Capture the cell that displays the provided text and extract its [X, Y] central coordinate. 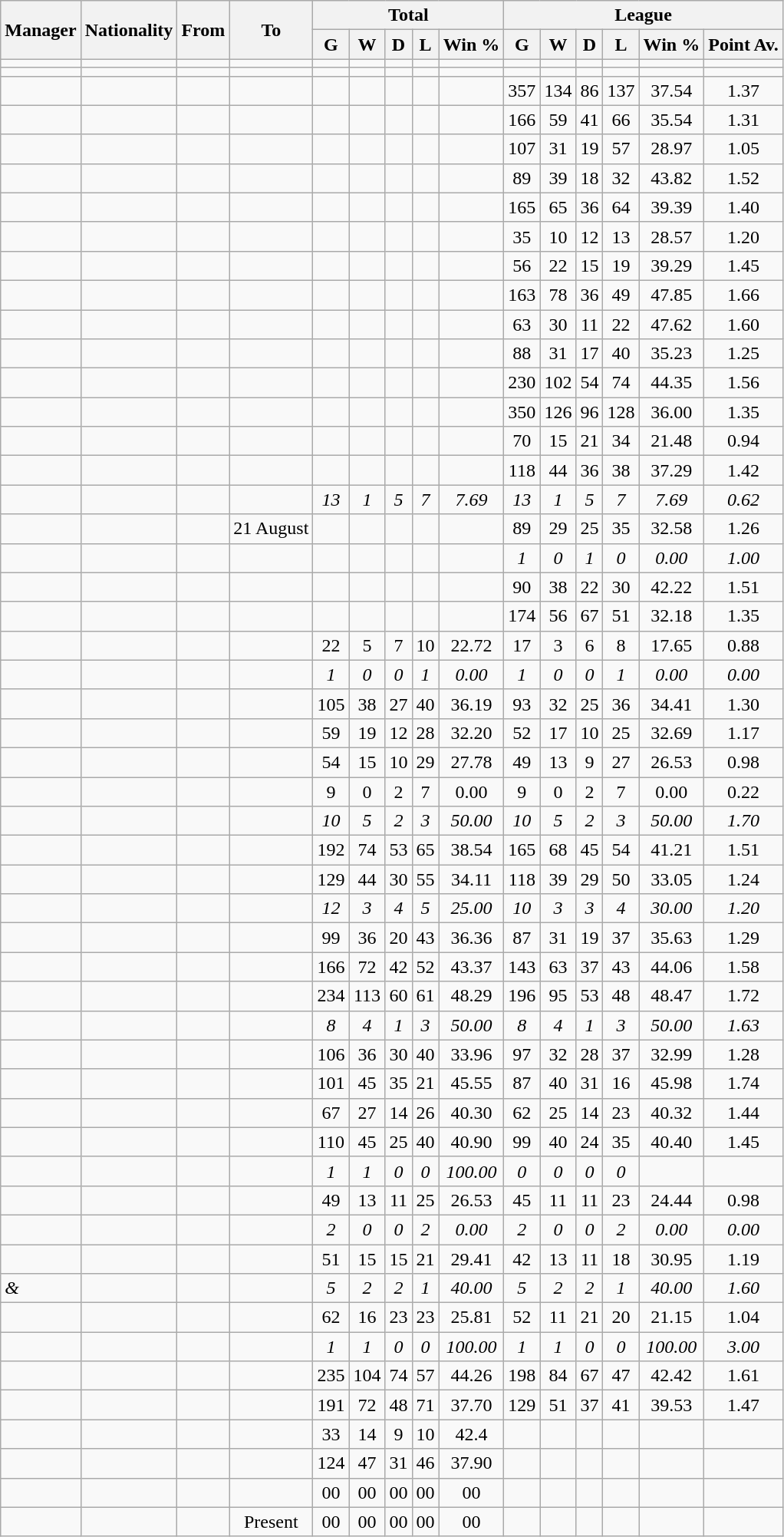
29.41 [471, 1259]
44.26 [471, 1376]
126 [558, 412]
230 [522, 383]
34.41 [672, 704]
Total [408, 15]
1.58 [744, 967]
40.90 [471, 1142]
25.00 [471, 909]
38.54 [471, 850]
143 [522, 967]
1.42 [744, 470]
95 [558, 996]
163 [522, 295]
68 [558, 850]
24 [589, 1142]
34 [621, 441]
25.81 [471, 1318]
36.19 [471, 704]
84 [558, 1376]
192 [331, 850]
33.96 [471, 1054]
134 [558, 91]
34.11 [471, 879]
27.78 [471, 762]
45.55 [471, 1083]
90 [522, 587]
1.47 [744, 1405]
1.52 [744, 178]
To [272, 30]
1.66 [744, 295]
234 [331, 996]
1.31 [744, 120]
66 [621, 120]
44.06 [672, 967]
36.00 [672, 412]
21.48 [672, 441]
48.47 [672, 996]
& [41, 1288]
48.29 [471, 996]
6 [589, 645]
0.88 [744, 645]
1.61 [744, 1376]
191 [331, 1405]
From [203, 30]
3.00 [744, 1347]
37.90 [471, 1463]
1.04 [744, 1318]
93 [522, 704]
21 August [272, 529]
35.54 [672, 120]
30.00 [672, 909]
32.58 [672, 529]
28.97 [672, 149]
37.29 [672, 470]
198 [522, 1376]
26 [425, 1113]
28.57 [672, 236]
Nationality [129, 30]
21.15 [672, 1318]
39.53 [672, 1405]
1.00 [744, 558]
41.21 [672, 850]
96 [589, 412]
0.22 [744, 791]
24.44 [672, 1200]
36.36 [471, 938]
1.40 [744, 207]
174 [522, 616]
1.24 [744, 879]
107 [522, 149]
55 [425, 879]
43.37 [471, 967]
22.72 [471, 645]
78 [558, 295]
32.18 [672, 616]
33 [331, 1434]
350 [522, 412]
124 [331, 1463]
42.22 [672, 587]
1.44 [744, 1113]
42.4 [471, 1434]
0.94 [744, 441]
1.37 [744, 91]
1.19 [744, 1259]
42.42 [672, 1376]
71 [425, 1405]
39.29 [672, 266]
32.20 [471, 733]
Manager [41, 30]
39.39 [672, 207]
1.74 [744, 1083]
61 [425, 996]
45.98 [672, 1083]
43.82 [672, 178]
32.99 [672, 1054]
1.17 [744, 733]
17.65 [672, 645]
40.40 [672, 1142]
1.25 [744, 354]
1.29 [744, 938]
47.85 [672, 295]
110 [331, 1142]
40.32 [672, 1113]
37.54 [672, 91]
32.69 [672, 733]
1.05 [744, 149]
1.28 [744, 1054]
102 [558, 383]
44.35 [672, 383]
37.70 [471, 1405]
50 [621, 879]
47.62 [672, 325]
League [644, 15]
70 [522, 441]
235 [331, 1376]
1.56 [744, 383]
1.63 [744, 1025]
30.95 [672, 1259]
97 [522, 1054]
88 [522, 354]
105 [331, 704]
64 [621, 207]
113 [367, 996]
101 [331, 1083]
35.23 [672, 354]
Present [272, 1522]
86 [589, 91]
60 [399, 996]
1.72 [744, 996]
137 [621, 91]
128 [621, 412]
106 [331, 1054]
1.26 [744, 529]
33.05 [672, 879]
40.30 [471, 1113]
196 [522, 996]
0.62 [744, 500]
Point Av. [744, 45]
46 [425, 1463]
1.70 [744, 821]
35.63 [672, 938]
357 [522, 91]
104 [367, 1376]
1.30 [744, 704]
